Find where the given text appears and provide that cell's center as [x, y] coordinate. 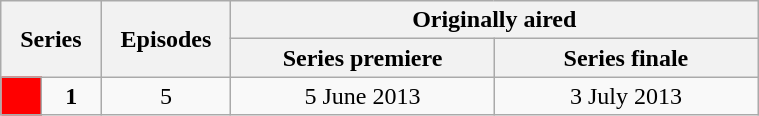
5 June 2013 [362, 96]
3 July 2013 [626, 96]
5 [166, 96]
Series premiere [362, 58]
Episodes [166, 39]
Originally aired [494, 20]
1 [71, 96]
Series [51, 39]
Series finale [626, 58]
